Return [x, y] of the center of cell containing provided text 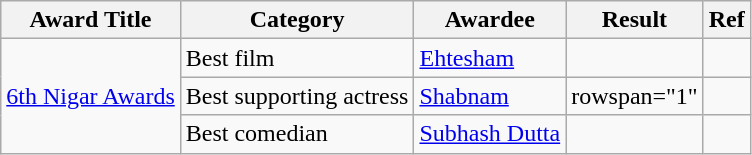
Awardee [490, 20]
Award Title [91, 20]
Ehtesham [490, 58]
rowspan="1" [635, 96]
Category [297, 20]
Best film [297, 58]
Shabnam [490, 96]
Result [635, 20]
Ref [726, 20]
6th Nigar Awards [91, 96]
Best supporting actress [297, 96]
Subhash Dutta [490, 134]
Best comedian [297, 134]
